Output the [x, y] coordinate of the center of the cell containing the given text.  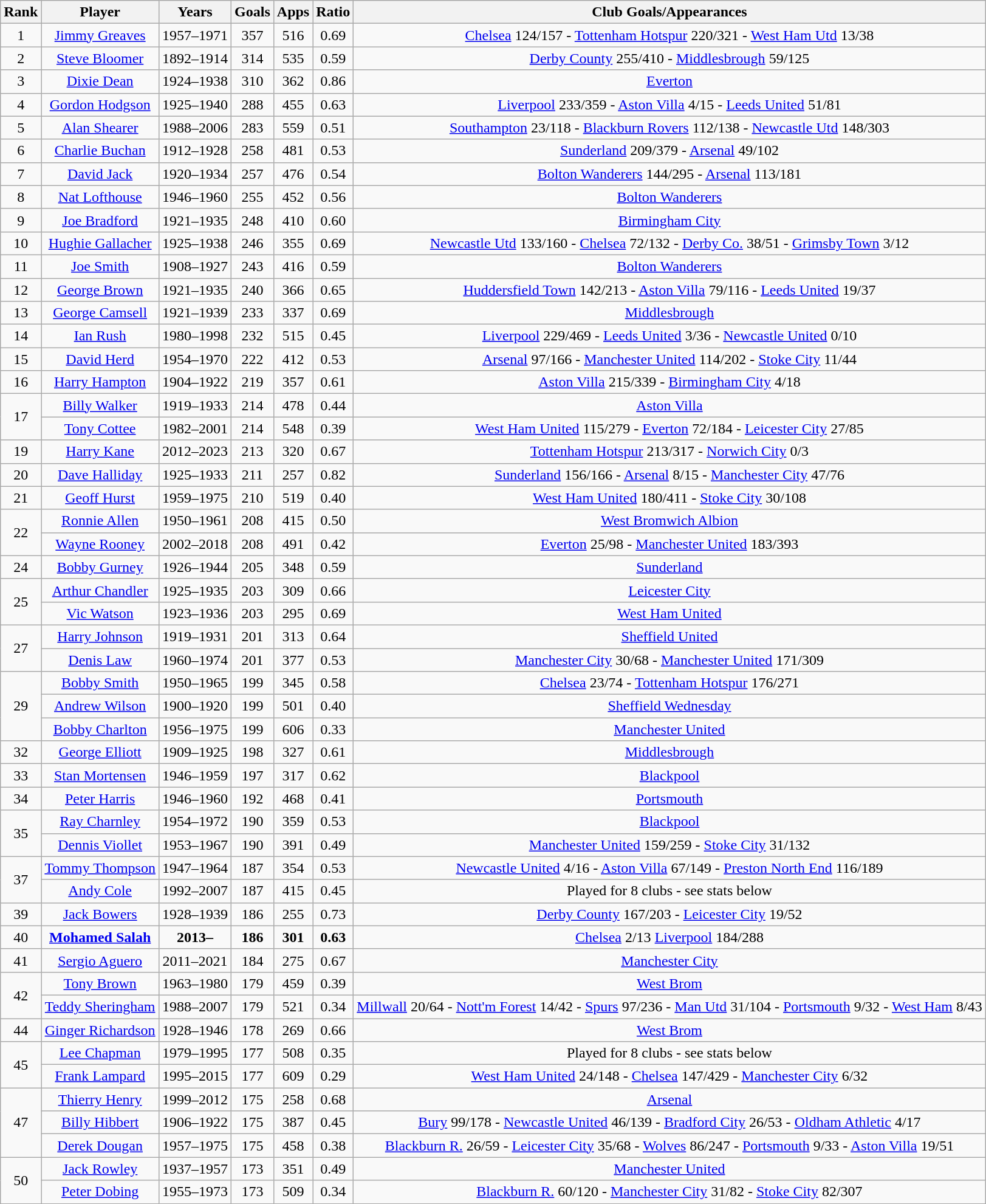
Apps [293, 12]
40 [21, 937]
32 [21, 752]
25 [21, 602]
Blackburn R. 60/120 - Manchester City 31/82 - Stoke City 82/307 [669, 1192]
501 [293, 706]
1928–1946 [194, 1030]
George Brown [100, 290]
West Ham United 24/148 - Chelsea 147/429 - Manchester City 6/32 [669, 1076]
Bobby Gurney [100, 567]
509 [293, 1192]
Huddersfield Town 142/213 - Aston Villa 79/116 - Leeds United 19/37 [669, 290]
314 [253, 58]
283 [253, 128]
West Bromwich Albion [669, 521]
452 [293, 197]
Sheffield Wednesday [669, 706]
1956–1975 [194, 729]
481 [293, 151]
309 [293, 590]
45 [21, 1065]
459 [293, 983]
Tony Brown [100, 983]
410 [293, 220]
Peter Dobing [100, 1192]
Thierry Henry [100, 1099]
Sergio Aguero [100, 960]
317 [293, 776]
Ratio [333, 12]
Gordon Hodgson [100, 105]
Leicester City [669, 590]
327 [293, 752]
Birmingham City [669, 220]
Manchester City 30/68 - Manchester United 171/309 [669, 659]
1957–1975 [194, 1146]
Manchester United 159/259 - Stoke City 31/132 [669, 845]
Portsmouth [669, 799]
Jack Bowers [100, 914]
20 [21, 475]
10 [21, 243]
6 [21, 151]
Everton 25/98 - Manchester United 183/393 [669, 544]
1928–1939 [194, 914]
313 [293, 636]
515 [293, 336]
Blackburn R. 26/59 - Leicester City 35/68 - Wolves 86/247 - Portsmouth 9/33 - Aston Villa 19/51 [669, 1146]
Harry Johnson [100, 636]
37 [21, 879]
1988–2007 [194, 1006]
288 [253, 105]
351 [293, 1169]
Aston Villa 215/339 - Birmingham City 4/18 [669, 382]
1979–1995 [194, 1053]
Ian Rush [100, 336]
458 [293, 1146]
Sunderland 156/166 - Arsenal 8/15 - Manchester City 47/76 [669, 475]
42 [21, 995]
246 [253, 243]
275 [293, 960]
0.50 [333, 521]
Frank Lampard [100, 1076]
8 [21, 197]
Arsenal [669, 1099]
1980–1998 [194, 336]
13 [21, 313]
35 [21, 833]
1955–1973 [194, 1192]
1926–1944 [194, 567]
184 [253, 960]
Derek Dougan [100, 1146]
337 [293, 313]
1904–1922 [194, 382]
416 [293, 266]
354 [293, 868]
11 [21, 266]
359 [293, 822]
Ray Charnley [100, 822]
0.86 [333, 81]
0.73 [333, 914]
197 [253, 776]
301 [293, 937]
219 [253, 382]
1954–1972 [194, 822]
310 [253, 81]
1921–1939 [194, 313]
21 [21, 498]
Harry Kane [100, 452]
1925–1940 [194, 105]
2012–2023 [194, 452]
Bolton Wanderers 144/295 - Arsenal 113/181 [669, 174]
Everton [669, 81]
519 [293, 498]
Tommy Thompson [100, 868]
Dave Halliday [100, 475]
548 [293, 428]
George Elliott [100, 752]
Chelsea 2/13 Liverpool 184/288 [669, 937]
Liverpool 229/469 - Leeds United 3/36 - Newcastle United 0/10 [669, 336]
213 [253, 452]
David Jack [100, 174]
0.62 [333, 776]
9 [21, 220]
Peter Harris [100, 799]
Rank [21, 12]
366 [293, 290]
1992–2007 [194, 891]
44 [21, 1030]
Dixie Dean [100, 81]
Sheffield United [669, 636]
Sunderland [669, 567]
377 [293, 659]
412 [293, 359]
0.51 [333, 128]
Joe Smith [100, 266]
Ginger Richardson [100, 1030]
320 [293, 452]
7 [21, 174]
1919–1933 [194, 405]
387 [293, 1123]
535 [293, 58]
Nat Lofthouse [100, 197]
Teddy Sheringham [100, 1006]
Lee Chapman [100, 1053]
4 [21, 105]
Manchester City [669, 960]
Vic Watson [100, 613]
Sunderland 209/379 - Arsenal 49/102 [669, 151]
1925–1938 [194, 243]
1953–1967 [194, 845]
19 [21, 452]
232 [253, 336]
521 [293, 1006]
476 [293, 174]
1909–1925 [194, 752]
Jack Rowley [100, 1169]
192 [253, 799]
1892–1914 [194, 58]
West Ham United 180/411 - Stoke City 30/108 [669, 498]
0.35 [333, 1053]
Tony Cottee [100, 428]
Arsenal 97/166 - Manchester United 114/202 - Stoke City 11/44 [669, 359]
0.82 [333, 475]
Derby County 255/410 - Middlesbrough 59/125 [669, 58]
1923–1936 [194, 613]
Alan Shearer [100, 128]
0.68 [333, 1099]
455 [293, 105]
0.56 [333, 197]
West Ham United 115/279 - Everton 72/184 - Leicester City 27/85 [669, 428]
0.38 [333, 1146]
178 [253, 1030]
0.58 [333, 683]
12 [21, 290]
41 [21, 960]
1960–1974 [194, 659]
Stan Mortensen [100, 776]
14 [21, 336]
33 [21, 776]
West Ham United [669, 613]
Arthur Chandler [100, 590]
0.54 [333, 174]
468 [293, 799]
Bury 99/178 - Newcastle United 46/139 - Bradford City 26/53 - Oldham Athletic 4/17 [669, 1123]
1925–1933 [194, 475]
29 [21, 706]
2013– [194, 937]
508 [293, 1053]
1957–1971 [194, 35]
1 [21, 35]
22 [21, 532]
269 [293, 1030]
27 [21, 648]
Joe Bradford [100, 220]
240 [253, 290]
1995–2015 [194, 1076]
222 [253, 359]
2002–2018 [194, 544]
Wayne Rooney [100, 544]
1950–1961 [194, 521]
1924–1938 [194, 81]
1982–2001 [194, 428]
0.29 [333, 1076]
Tottenham Hotspur 213/317 - Norwich City 0/3 [669, 452]
Club Goals/Appearances [669, 12]
Dennis Viollet [100, 845]
210 [253, 498]
Liverpool 233/359 - Aston Villa 4/15 - Leeds United 51/81 [669, 105]
0.64 [333, 636]
0.42 [333, 544]
Aston Villa [669, 405]
233 [253, 313]
George Camsell [100, 313]
0.60 [333, 220]
Harry Hampton [100, 382]
Newcastle United 4/16 - Aston Villa 67/149 - Preston North End 116/189 [669, 868]
Bobby Charlton [100, 729]
609 [293, 1076]
Ronnie Allen [100, 521]
1954–1970 [194, 359]
Billy Walker [100, 405]
50 [21, 1180]
34 [21, 799]
2 [21, 58]
16 [21, 382]
Newcastle Utd 133/160 - Chelsea 72/132 - Derby Co. 38/51 - Grimsby Town 3/12 [669, 243]
Goals [253, 12]
491 [293, 544]
248 [253, 220]
1920–1934 [194, 174]
Charlie Buchan [100, 151]
345 [293, 683]
39 [21, 914]
Andrew Wilson [100, 706]
Hughie Gallacher [100, 243]
Steve Bloomer [100, 58]
Geoff Hurst [100, 498]
Derby County 167/203 - Leicester City 19/52 [669, 914]
243 [253, 266]
David Herd [100, 359]
1908–1927 [194, 266]
3 [21, 81]
1988–2006 [194, 128]
Millwall 20/64 - Nott'm Forest 14/42 - Spurs 97/236 - Man Utd 31/104 - Portsmouth 9/32 - West Ham 8/43 [669, 1006]
1963–1980 [194, 983]
198 [253, 752]
559 [293, 128]
0.33 [333, 729]
0.44 [333, 405]
5 [21, 128]
Bobby Smith [100, 683]
1950–1965 [194, 683]
15 [21, 359]
516 [293, 35]
Jimmy Greaves [100, 35]
295 [293, 613]
17 [21, 417]
0.65 [333, 290]
1906–1922 [194, 1123]
1946–1959 [194, 776]
Denis Law [100, 659]
1925–1935 [194, 590]
348 [293, 567]
1900–1920 [194, 706]
362 [293, 81]
2011–2021 [194, 960]
1919–1931 [194, 636]
Years [194, 12]
47 [21, 1123]
205 [253, 567]
1912–1928 [194, 151]
Billy Hibbert [100, 1123]
211 [253, 475]
Andy Cole [100, 891]
Mohamed Salah [100, 937]
Southampton 23/118 - Blackburn Rovers 112/138 - Newcastle Utd 148/303 [669, 128]
355 [293, 243]
1999–2012 [194, 1099]
1959–1975 [194, 498]
0.41 [333, 799]
478 [293, 405]
391 [293, 845]
606 [293, 729]
Chelsea 23/74 - Tottenham Hotspur 176/271 [669, 683]
Player [100, 12]
24 [21, 567]
Chelsea 124/157 - Tottenham Hotspur 220/321 - West Ham Utd 13/38 [669, 35]
1937–1957 [194, 1169]
1947–1964 [194, 868]
